Extract the (X, Y) coordinate from the center of the cell holding the provided text.  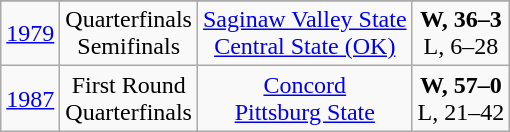
W, 36–3L, 6–28 (461, 34)
Saginaw Valley StateCentral State (OK) (304, 34)
1987 (30, 98)
First RoundQuarterfinals (129, 98)
ConcordPittsburg State (304, 98)
QuarterfinalsSemifinals (129, 34)
W, 57–0L, 21–42 (461, 98)
1979 (30, 34)
